Extract the [x, y] coordinate from the center of the cell holding the provided text.  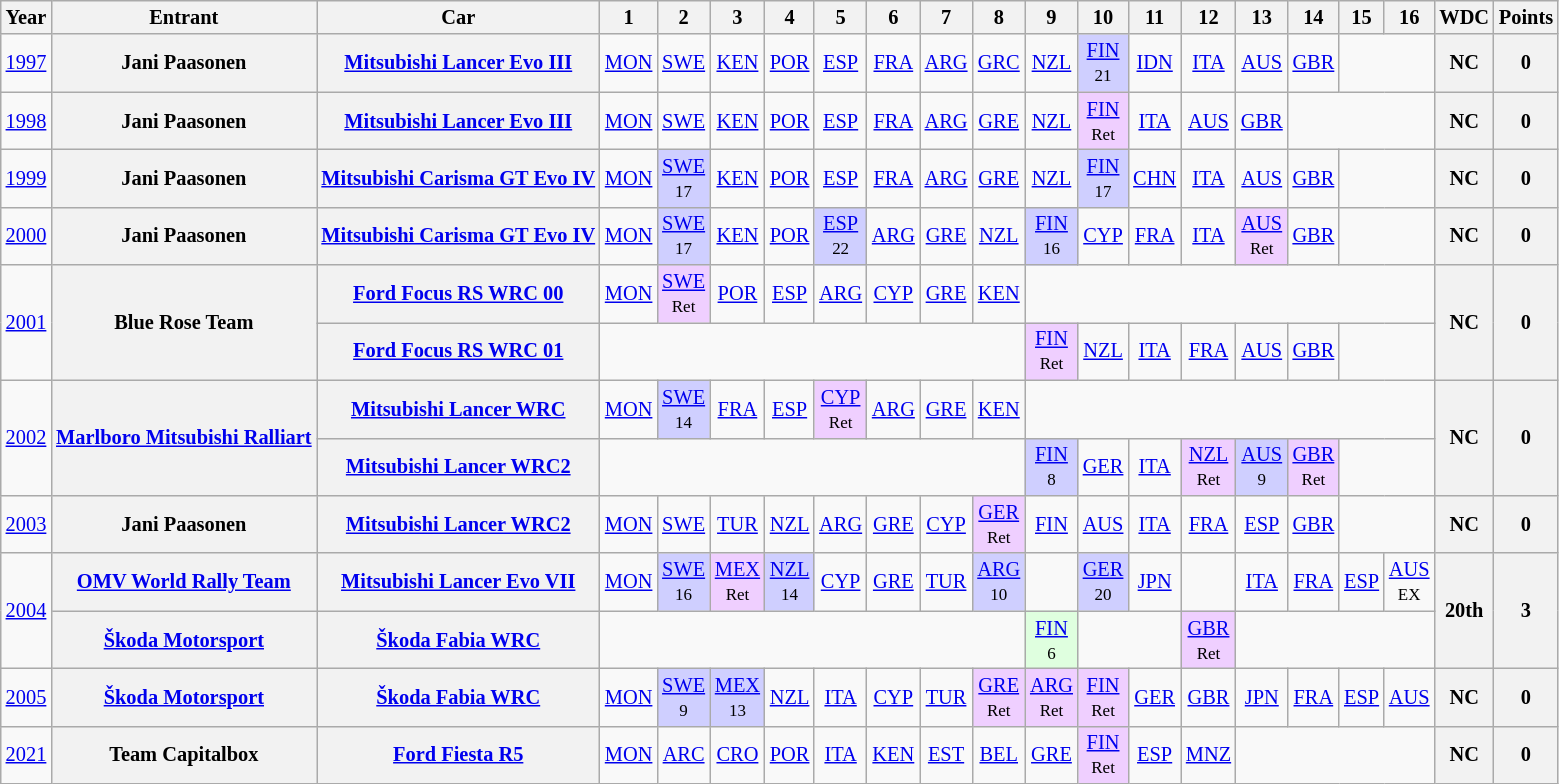
WDC [1464, 17]
CHN [1154, 178]
AUSRet [1262, 236]
SWE16 [684, 582]
CRO [738, 755]
NZLRet [1208, 467]
FIN21 [1103, 63]
FIN8 [1052, 467]
Ford Focus RS WRC 00 [458, 294]
2001 [26, 322]
SWE9 [684, 697]
20th [1464, 610]
Blue Rose Team [184, 322]
4 [790, 17]
FIN17 [1103, 178]
11 [1154, 17]
1 [628, 17]
Points [1526, 17]
Ford Focus RS WRC 01 [458, 351]
8 [998, 17]
16 [1409, 17]
NZL14 [790, 582]
15 [1362, 17]
1998 [26, 121]
GRERet [998, 697]
Entrant [184, 17]
13 [1262, 17]
FIN16 [1052, 236]
2000 [26, 236]
2004 [26, 610]
MEX13 [738, 697]
Car [458, 17]
ARG10 [998, 582]
Marlboro Mitsubishi Ralliart [184, 438]
7 [946, 17]
SWE14 [684, 409]
Mitsubishi Lancer WRC [458, 409]
10 [1103, 17]
9 [1052, 17]
IDN [1154, 63]
MNZ [1208, 755]
ARC [684, 755]
SWERet [684, 294]
2021 [26, 755]
2 [684, 17]
2005 [26, 697]
GRC [998, 63]
Ford Fiesta R5 [458, 755]
AUS9 [1262, 467]
BEL [998, 755]
EST [946, 755]
5 [840, 17]
12 [1208, 17]
FIN6 [1052, 640]
AUSEX [1409, 582]
2003 [26, 524]
CYPRet [840, 409]
ARGRet [1052, 697]
MEXRet [738, 582]
FIN [1052, 524]
Mitsubishi Lancer Evo VII [458, 582]
2002 [26, 438]
OMV World Rally Team [184, 582]
ESP22 [840, 236]
1997 [26, 63]
1999 [26, 178]
Year [26, 17]
14 [1314, 17]
GERRet [998, 524]
6 [894, 17]
Team Capitalbox [184, 755]
GER20 [1103, 582]
